Find where the given text appears and provide that cell's center as (X, Y) coordinate. 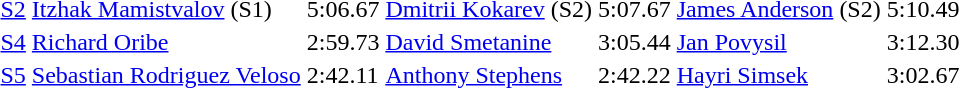
Richard Oribe (166, 42)
2:59.73 (343, 42)
3:05.44 (635, 42)
Jan Povysil (778, 42)
David Smetanine (489, 42)
